Output the (x, y) coordinate of the center of the cell containing the given text.  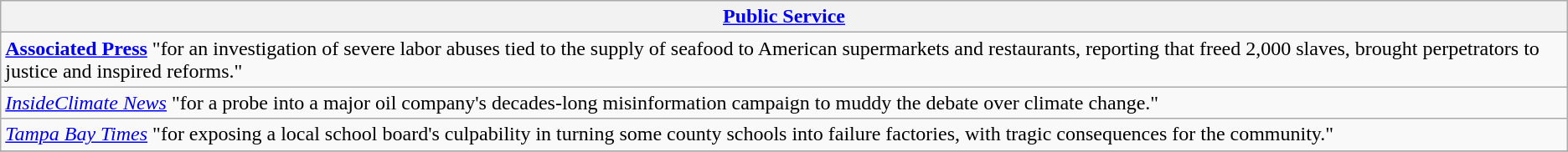
InsideClimate News "for a probe into a major oil company's decades-long misinformation campaign to muddy the debate over climate change." (784, 103)
Public Service (784, 17)
